Return (x, y) of the center of cell containing provided text 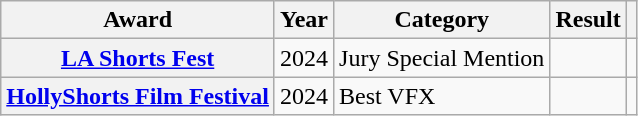
LA Shorts Fest (138, 58)
Jury Special Mention (442, 58)
Result (588, 20)
Year (304, 20)
Category (442, 20)
Best VFX (442, 96)
Award (138, 20)
HollyShorts Film Festival (138, 96)
